Identify which cell holds the provided text, then report its [x, y] central coordinate. 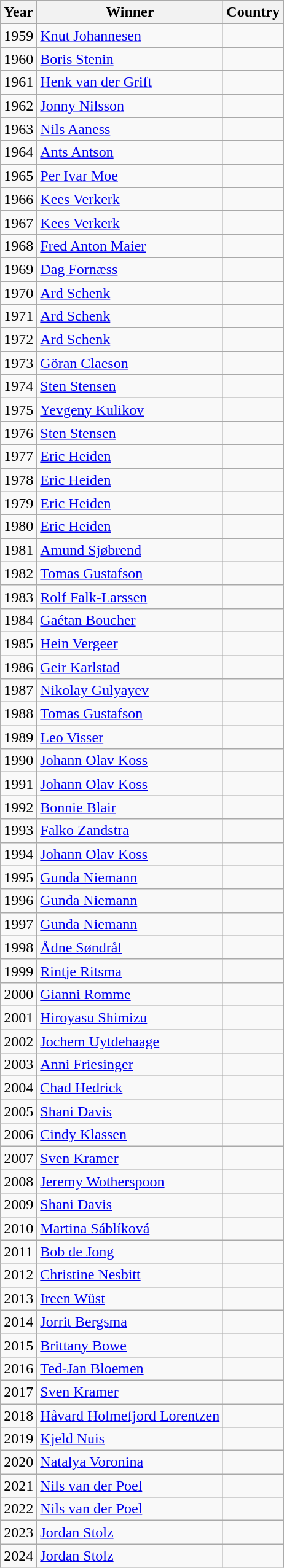
Dag Fornæss [130, 269]
1960 [18, 59]
2001 [18, 1017]
Falko Zandstra [130, 831]
1971 [18, 316]
Hein Vergeer [130, 643]
Ants Antson [130, 152]
2016 [18, 1368]
1981 [18, 550]
1978 [18, 480]
2011 [18, 1252]
1998 [18, 947]
Christine Nesbitt [130, 1275]
1964 [18, 152]
2019 [18, 1439]
1965 [18, 176]
Geir Karlstad [130, 667]
1963 [18, 129]
Jorrit Bergsma [130, 1322]
Kjeld Nuis [130, 1439]
Martina Sáblíková [130, 1228]
Cindy Klassen [130, 1135]
1993 [18, 831]
Leo Visser [130, 737]
1975 [18, 410]
1991 [18, 784]
1966 [18, 199]
1968 [18, 246]
Ådne Søndrål [130, 947]
1976 [18, 433]
Gaétan Boucher [130, 620]
2010 [18, 1228]
Göran Claeson [130, 363]
1974 [18, 386]
2008 [18, 1182]
Jochem Uytdehaage [130, 1041]
2002 [18, 1041]
Ted-Jan Bloemen [130, 1368]
2022 [18, 1509]
1977 [18, 457]
2024 [18, 1556]
Bonnie Blair [130, 807]
1984 [18, 620]
1973 [18, 363]
1961 [18, 82]
1983 [18, 597]
Boris Stenin [130, 59]
2005 [18, 1111]
1990 [18, 761]
Rintje Ritsma [130, 971]
2020 [18, 1462]
Rolf Falk-Larssen [130, 597]
1967 [18, 222]
1992 [18, 807]
Henk van der Grift [130, 82]
1959 [18, 36]
Nils Aaness [130, 129]
Natalya Voronina [130, 1462]
1996 [18, 901]
1969 [18, 269]
Bob de Jong [130, 1252]
Per Ivar Moe [130, 176]
Year [18, 12]
1989 [18, 737]
Ireen Wüst [130, 1298]
Winner [130, 12]
2018 [18, 1415]
2000 [18, 994]
1995 [18, 877]
2004 [18, 1088]
Hiroyasu Shimizu [130, 1017]
Anni Friesinger [130, 1065]
Fred Anton Maier [130, 246]
1999 [18, 971]
Brittany Bowe [130, 1345]
2007 [18, 1158]
Gianni Romme [130, 994]
Amund Sjøbrend [130, 550]
2003 [18, 1065]
Jonny Nilsson [130, 106]
Jeremy Wotherspoon [130, 1182]
Yevgeny Kulikov [130, 410]
2017 [18, 1392]
Knut Johannesen [130, 36]
1970 [18, 293]
2013 [18, 1298]
1988 [18, 714]
2023 [18, 1532]
Chad Hedrick [130, 1088]
1979 [18, 503]
1980 [18, 527]
1985 [18, 643]
1986 [18, 667]
Country [253, 12]
2009 [18, 1205]
Håvard Holmefjord Lorentzen [130, 1415]
1972 [18, 340]
1962 [18, 106]
2015 [18, 1345]
1994 [18, 854]
2012 [18, 1275]
1982 [18, 573]
2014 [18, 1322]
2006 [18, 1135]
Nikolay Gulyayev [130, 691]
2021 [18, 1486]
1997 [18, 924]
1987 [18, 691]
